Search for the cell housing the specified text and yield its (x, y) center coordinate. 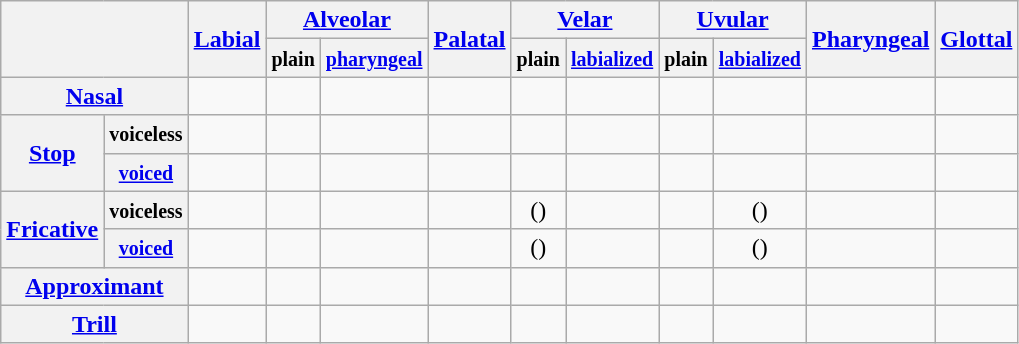
Palatal (470, 39)
Uvular (733, 20)
Fricative (52, 229)
Glottal (976, 39)
pharyngeal (374, 58)
Velar (585, 20)
Stop (52, 153)
Alveolar (347, 20)
Pharyngeal (870, 39)
Approximant (94, 286)
Labial (227, 39)
Nasal (94, 96)
Trill (94, 324)
